Locate the cell with the specified text and output its [X, Y] center coordinate. 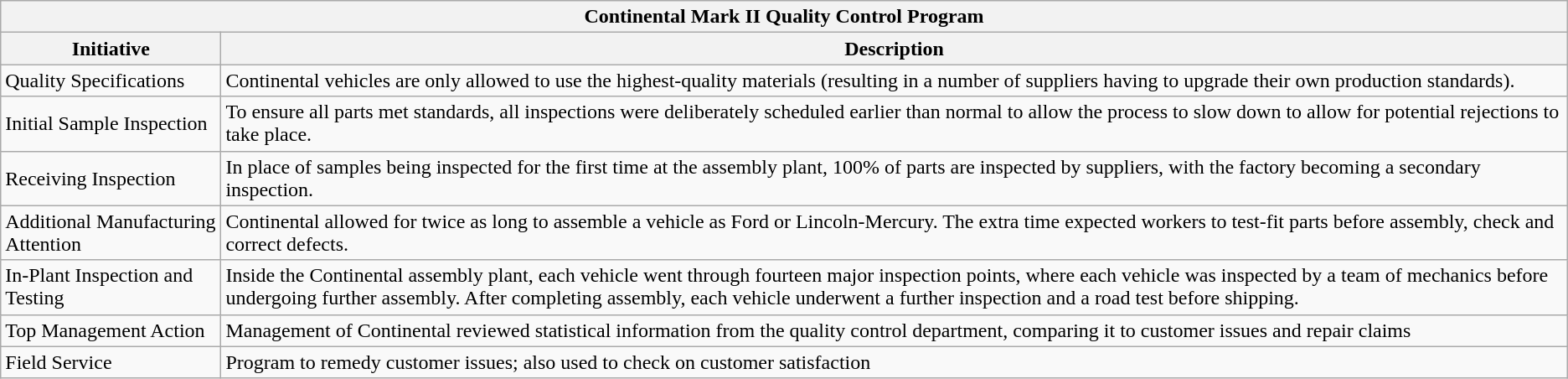
Quality Specifications [111, 80]
Receiving Inspection [111, 178]
Program to remedy customer issues; also used to check on customer satisfaction [895, 362]
Additional Manufacturing Attention [111, 233]
Continental Mark II Quality Control Program [784, 17]
In-Plant Inspection and Testing [111, 287]
Initial Sample Inspection [111, 124]
Initiative [111, 49]
Management of Continental reviewed statistical information from the quality control department, comparing it to customer issues and repair claims [895, 330]
Field Service [111, 362]
Top Management Action [111, 330]
Description [895, 49]
